Locate the cell with the specified text and output its (x, y) center coordinate. 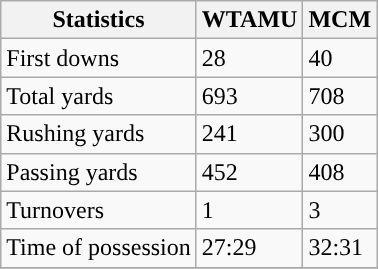
708 (340, 96)
MCM (340, 20)
First downs (99, 58)
27:29 (250, 248)
28 (250, 58)
693 (250, 96)
WTAMU (250, 20)
408 (340, 172)
Total yards (99, 96)
Passing yards (99, 172)
3 (340, 210)
40 (340, 58)
452 (250, 172)
Statistics (99, 20)
Time of possession (99, 248)
300 (340, 134)
1 (250, 210)
241 (250, 134)
Turnovers (99, 210)
Rushing yards (99, 134)
32:31 (340, 248)
